Capture the cell that displays the provided text and extract its (X, Y) central coordinate. 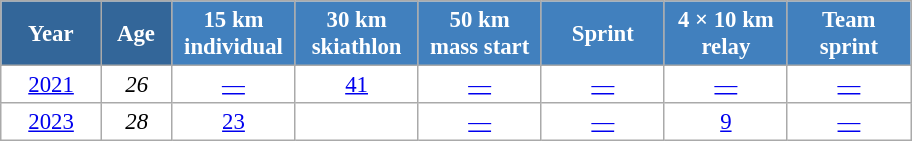
41 (356, 85)
Year (52, 34)
15 km individual (234, 34)
26 (136, 85)
Sprint (602, 34)
50 km mass start (480, 34)
2021 (52, 85)
23 (234, 122)
9 (726, 122)
28 (136, 122)
30 km skiathlon (356, 34)
Age (136, 34)
Team sprint (848, 34)
2023 (52, 122)
4 × 10 km relay (726, 34)
